From the cell containing the given text, extract its center point as [X, Y] coordinate. 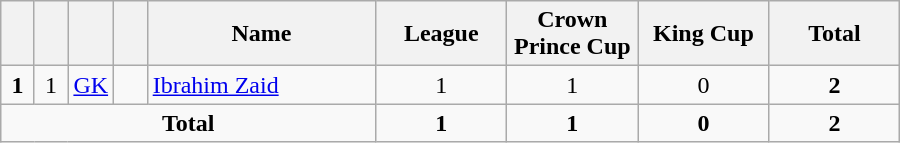
Name [262, 34]
GK [91, 85]
League [442, 34]
Ibrahim Zaid [262, 85]
King Cup [704, 34]
Crown Prince Cup [572, 34]
